Locate the cell with the specified text and output its (X, Y) center coordinate. 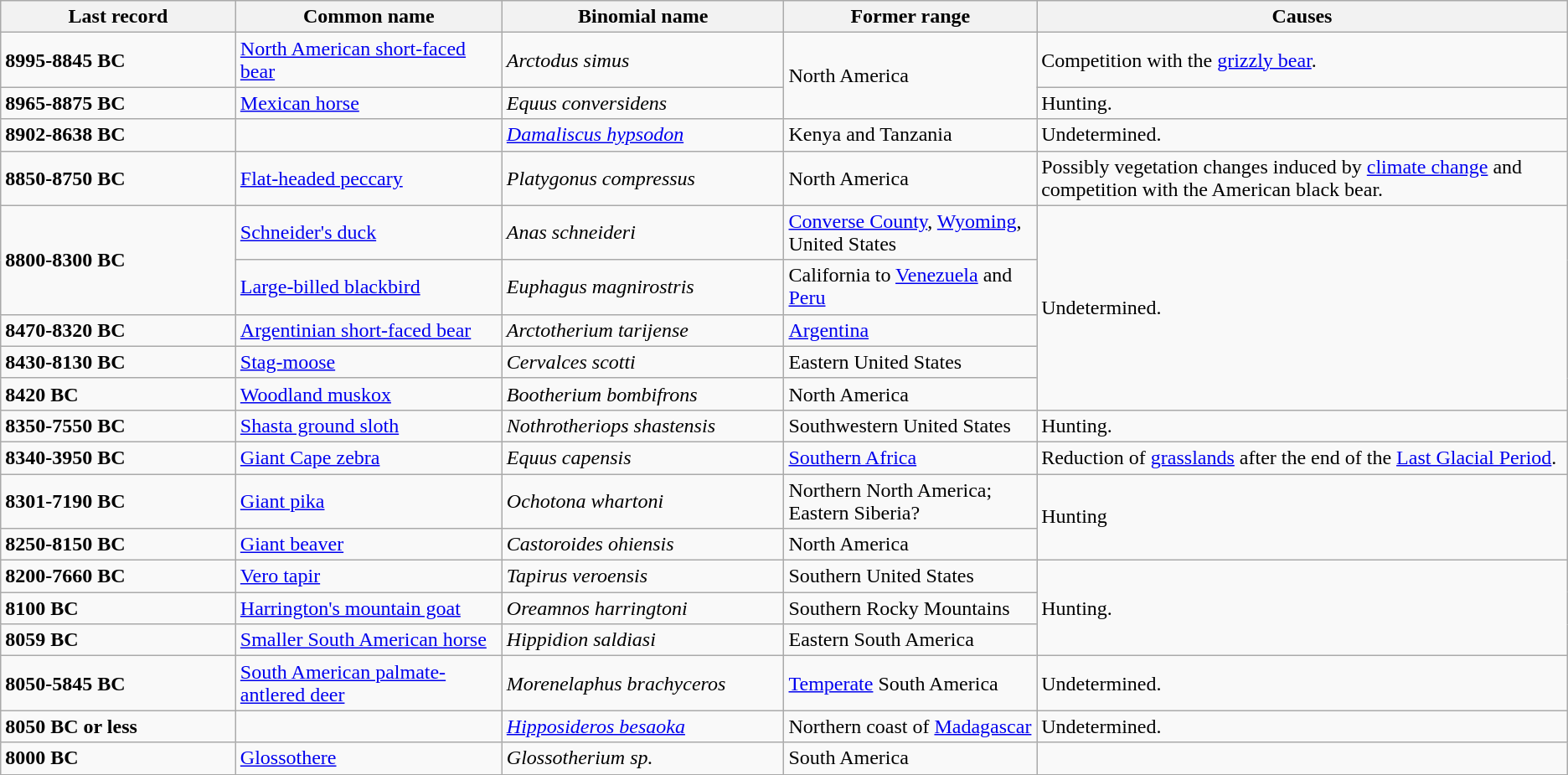
Argentina (910, 330)
Former range (910, 17)
Anas schneideri (643, 233)
Temperate South America (910, 684)
Ochotona whartoni (643, 501)
Mexican horse (369, 103)
Kenya and Tanzania (910, 135)
Arctotherium tarijense (643, 330)
8200-7660 BC (119, 576)
Damaliscus hypsodon (643, 135)
Hunting (1302, 518)
8902-8638 BC (119, 135)
8050-5845 BC (119, 684)
Oreamnos harringtoni (643, 608)
Nothrotheriops shastensis (643, 426)
Giant pika (369, 501)
Northern coast of Madagascar (910, 726)
Tapirus veroensis (643, 576)
Equus capensis (643, 457)
Competition with the grizzly bear. (1302, 60)
Large-billed blackbird (369, 287)
Stag-moose (369, 362)
Northern North America;Eastern Siberia? (910, 501)
Last record (119, 17)
8059 BC (119, 640)
Cervalces scotti (643, 362)
Southern United States (910, 576)
8100 BC (119, 608)
Woodland muskox (369, 394)
8050 BC or less (119, 726)
8000 BC (119, 758)
8420 BC (119, 394)
Eastern United States (910, 362)
Eastern South America (910, 640)
Southwestern United States (910, 426)
Argentinian short-faced bear (369, 330)
Common name (369, 17)
Glossothere (369, 758)
8470-8320 BC (119, 330)
Castoroides ohiensis (643, 545)
Schneider's duck (369, 233)
8430-8130 BC (119, 362)
Glossotherium sp. (643, 758)
California to Venezuela and Peru (910, 287)
Morenelaphus brachyceros (643, 684)
8301-7190 BC (119, 501)
Reduction of grasslands after the end of the Last Glacial Period. (1302, 457)
Possibly vegetation changes induced by climate change and competition with the American black bear. (1302, 178)
8250-8150 BC (119, 545)
8850-8750 BC (119, 178)
Euphagus magnirostris (643, 287)
Bootherium bombifrons (643, 394)
South American palmate-antlered deer (369, 684)
Southern Africa (910, 457)
Southern Rocky Mountains (910, 608)
Giant Cape zebra (369, 457)
8350-7550 BC (119, 426)
Platygonus compressus (643, 178)
Flat-headed peccary (369, 178)
Converse County, Wyoming, United States (910, 233)
8965-8875 BC (119, 103)
8800-8300 BC (119, 260)
8340-3950 BC (119, 457)
North American short-faced bear (369, 60)
Giant beaver (369, 545)
Vero tapir (369, 576)
Hippidion saldiasi (643, 640)
Causes (1302, 17)
Binomial name (643, 17)
Harrington's mountain goat (369, 608)
Hipposideros besaoka (643, 726)
Equus conversidens (643, 103)
South America (910, 758)
Smaller South American horse (369, 640)
Arctodus simus (643, 60)
8995-8845 BC (119, 60)
Shasta ground sloth (369, 426)
